Capture the cell that displays the provided text and extract its (X, Y) central coordinate. 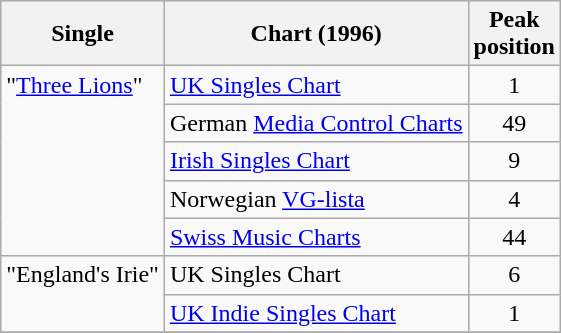
Chart (1996) (316, 34)
"England's Irie" (83, 294)
Swiss Music Charts (316, 237)
Peakposition (514, 34)
Single (83, 34)
4 (514, 199)
Norwegian VG-lista (316, 199)
"Three Lions" (83, 161)
UK Indie Singles Chart (316, 313)
49 (514, 123)
9 (514, 161)
44 (514, 237)
Irish Singles Chart (316, 161)
German Media Control Charts (316, 123)
6 (514, 275)
